Provide the (X, Y) coordinate of the cell's center where the given text is located.  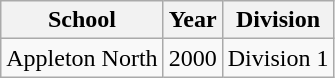
Division 1 (278, 58)
School (82, 20)
2000 (192, 58)
Appleton North (82, 58)
Year (192, 20)
Division (278, 20)
